Output the (X, Y) coordinate of the center of the cell containing the given text.  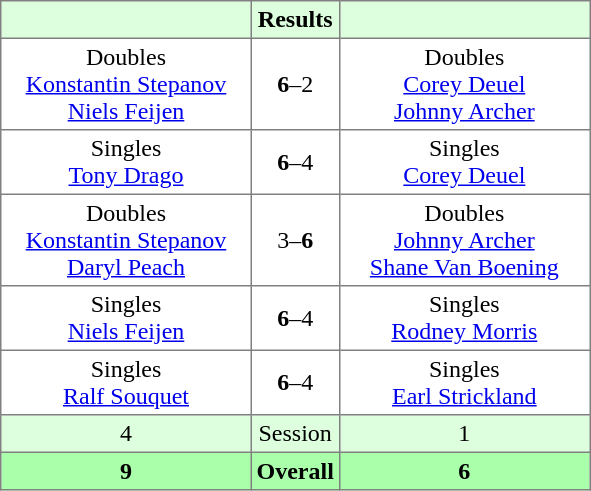
6–2 (295, 84)
6 (464, 471)
SinglesCorey Deuel (464, 162)
DoublesCorey DeuelJohnny Archer (464, 84)
3–6 (295, 240)
SinglesRodney Morris (464, 318)
SinglesTony Drago (126, 162)
9 (126, 471)
DoublesKonstantin StepanovNiels Feijen (126, 84)
Overall (295, 471)
DoublesKonstantin StepanovDaryl Peach (126, 240)
SinglesRalf Souquet (126, 382)
1 (464, 434)
SinglesEarl Strickland (464, 382)
Session (295, 434)
SinglesNiels Feijen (126, 318)
Results (295, 20)
4 (126, 434)
DoublesJohnny ArcherShane Van Boening (464, 240)
